Determine the [X, Y] coordinate at the center of the cell enclosing the given text.  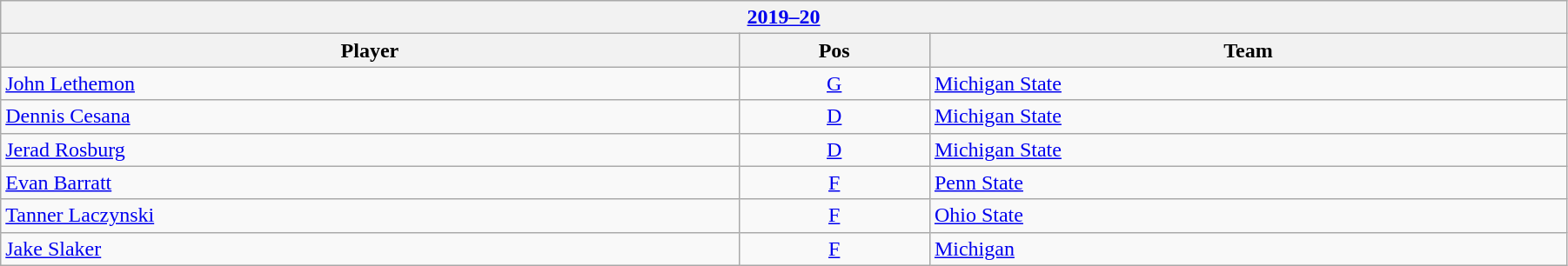
Tanner Laczynski [370, 216]
2019–20 [784, 17]
Pos [834, 50]
Ohio State [1248, 216]
G [834, 83]
Evan Barratt [370, 183]
Jake Slaker [370, 249]
Michigan [1248, 249]
Team [1248, 50]
Dennis Cesana [370, 116]
Jerad Rosburg [370, 150]
Player [370, 50]
John Lethemon [370, 83]
Penn State [1248, 183]
